Pinpoint the cell where the given text exists, returning its [X, Y] midpoint coordinate. 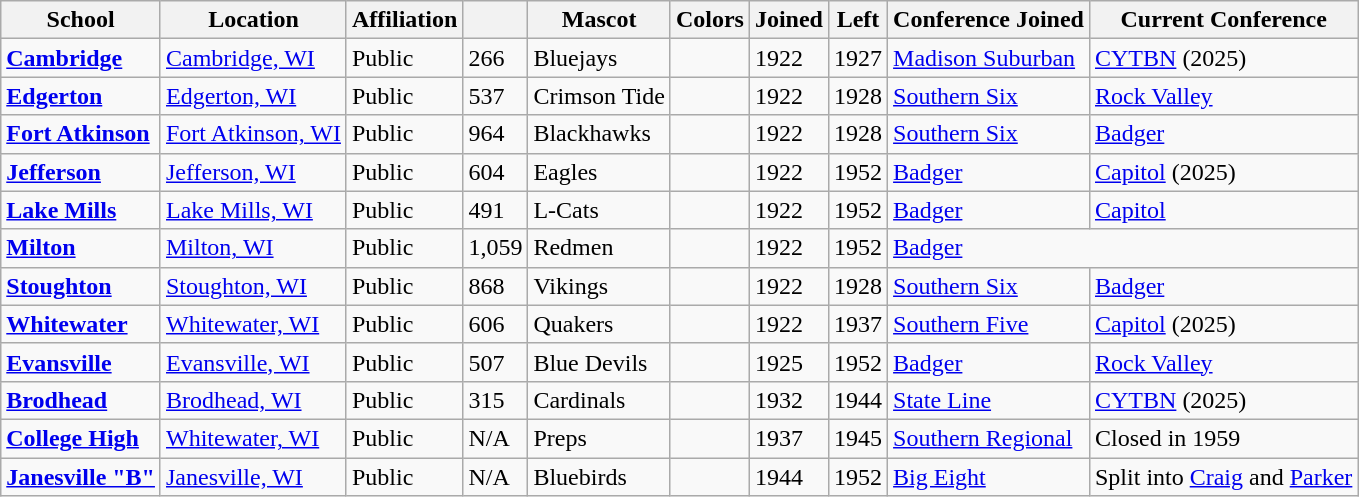
Crimson Tide [599, 96]
Blue Devils [599, 362]
Fort Atkinson [81, 134]
Milton, WI [253, 248]
Cambridge, WI [253, 58]
Big Eight [989, 477]
604 [496, 172]
Quakers [599, 324]
Whitewater [81, 324]
537 [496, 96]
Mascot [599, 20]
Evansville, WI [253, 362]
State Line [989, 400]
Current Conference [1223, 20]
491 [496, 210]
315 [496, 400]
School [81, 20]
Cambridge [81, 58]
Eagles [599, 172]
Lake Mills, WI [253, 210]
Brodhead [81, 400]
507 [496, 362]
Location [253, 20]
L-Cats [599, 210]
Affiliation [404, 20]
Colors [710, 20]
Cardinals [599, 400]
Edgerton [81, 96]
266 [496, 58]
Conference Joined [989, 20]
College High [81, 438]
Bluebirds [599, 477]
1932 [788, 400]
Bluejays [599, 58]
1927 [858, 58]
Vikings [599, 286]
Fort Atkinson, WI [253, 134]
Closed in 1959 [1223, 438]
Brodhead, WI [253, 400]
Preps [599, 438]
Capitol [1223, 210]
964 [496, 134]
Stoughton [81, 286]
Split into Craig and Parker [1223, 477]
Redmen [599, 248]
Joined [788, 20]
Janesville "B" [81, 477]
Milton [81, 248]
Blackhawks [599, 134]
1945 [858, 438]
Evansville [81, 362]
Edgerton, WI [253, 96]
Left [858, 20]
Jefferson, WI [253, 172]
Jefferson [81, 172]
1925 [788, 362]
Madison Suburban [989, 58]
868 [496, 286]
606 [496, 324]
Stoughton, WI [253, 286]
Southern Five [989, 324]
Southern Regional [989, 438]
Janesville, WI [253, 477]
1,059 [496, 248]
Lake Mills [81, 210]
